Return (x, y) of the center of cell containing provided text 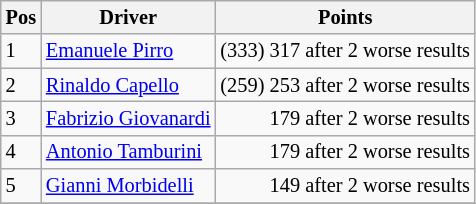
(333) 317 after 2 worse results (344, 51)
Emanuele Pirro (128, 51)
3 (21, 118)
Gianni Morbidelli (128, 186)
1 (21, 51)
Rinaldo Capello (128, 85)
2 (21, 85)
149 after 2 worse results (344, 186)
Driver (128, 17)
Fabrizio Giovanardi (128, 118)
4 (21, 152)
Antonio Tamburini (128, 152)
Points (344, 17)
Pos (21, 17)
(259) 253 after 2 worse results (344, 85)
5 (21, 186)
